Detect which cell encompasses the target text, then output its [X, Y] center coordinate. 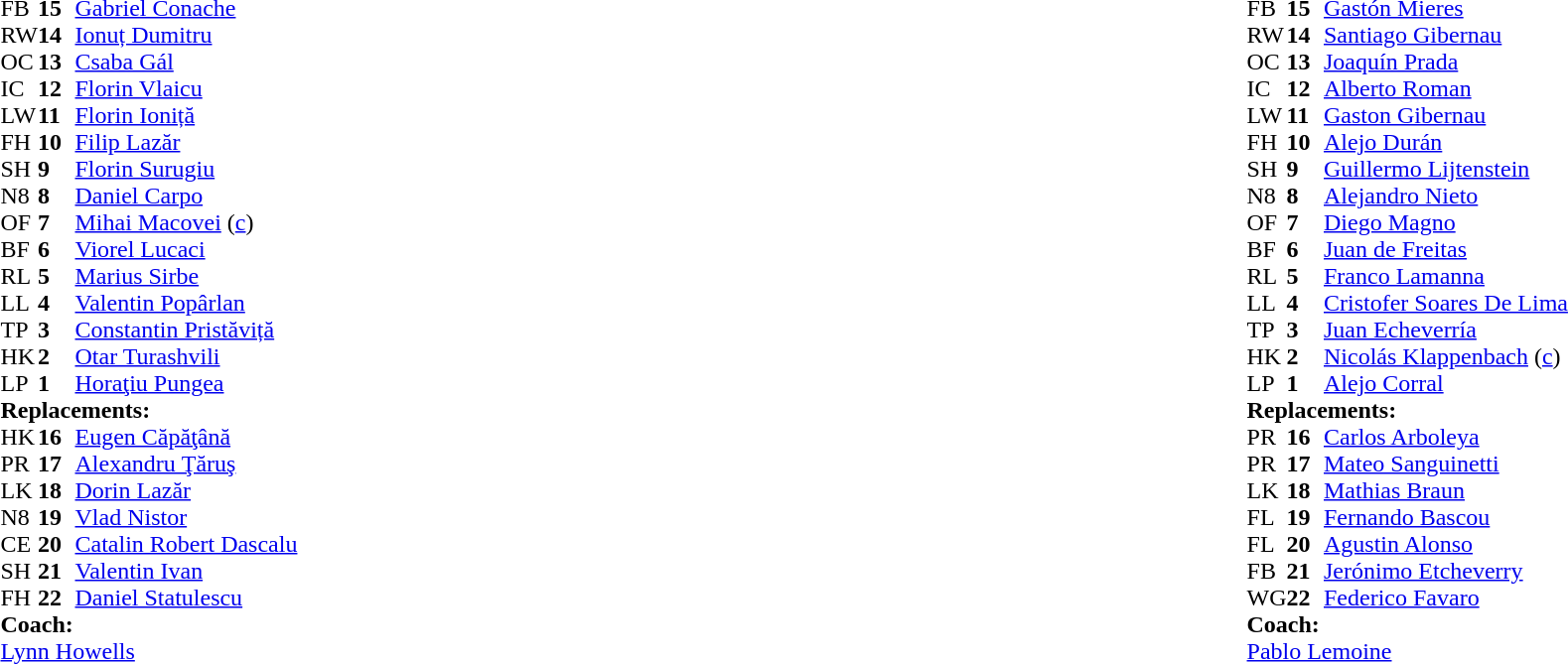
Florin Surugiu [187, 169]
Eugen Căpăţână [187, 437]
Valentin Popârlan [187, 304]
Lynn Howells [149, 651]
Alejo Corral [1446, 383]
Mateo Sanguinetti [1446, 465]
Mathias Braun [1446, 490]
Vlad Nistor [187, 518]
Viorel Lucaci [187, 250]
Valentin Ivan [187, 572]
Ionuț Dumitru [187, 36]
Santiago Gibernau [1446, 36]
Gaston Gibernau [1446, 115]
Alejandro Nieto [1446, 197]
Fernando Bascou [1446, 518]
Franco Lamanna [1446, 276]
Florin Vlaicu [187, 89]
Horaţiu Pungea [187, 383]
Otar Turashvili [187, 357]
Daniel Carpo [187, 197]
Mihai Macovei (c) [187, 222]
Filip Lazăr [187, 143]
Alberto Roman [1446, 89]
Joaquín Prada [1446, 62]
Alejo Durán [1446, 143]
WG [1267, 598]
Marius Sirbe [187, 276]
Cristofer Soares De Lima [1446, 304]
Guillermo Lijtenstein [1446, 169]
Jerónimo Etcheverry [1446, 572]
Federico Favaro [1446, 598]
Constantin Pristăviță [187, 330]
Carlos Arboleya [1446, 437]
Juan de Freitas [1446, 250]
Juan Echeverría [1446, 330]
Csaba Gál [187, 62]
Agustin Alonso [1446, 544]
Diego Magno [1446, 222]
Dorin Lazăr [187, 490]
Florin Ioniță [187, 115]
FB [1267, 572]
Nicolás Klappenbach (c) [1446, 357]
Catalin Robert Dascalu [187, 544]
Alexandru Ţăruş [187, 465]
Daniel Statulescu [187, 598]
Pablo Lemoine [1408, 651]
CE [19, 544]
